Pinpoint the cell where the given text exists, returning its [x, y] midpoint coordinate. 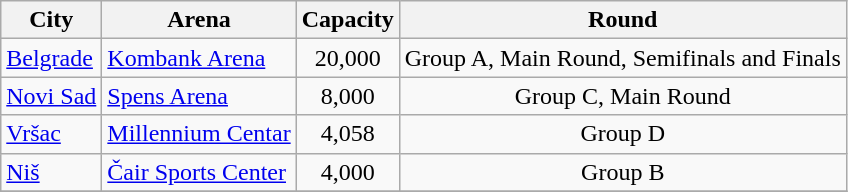
Group D [622, 134]
20,000 [348, 58]
Novi Sad [52, 96]
Round [622, 20]
City [52, 20]
Capacity [348, 20]
Spens Arena [199, 96]
Group C, Main Round [622, 96]
Kombank Arena [199, 58]
4,000 [348, 172]
Group B [622, 172]
Group A, Main Round, Semifinals and Finals [622, 58]
Millennium Centar [199, 134]
Niš [52, 172]
Vršac [52, 134]
Belgrade [52, 58]
8,000 [348, 96]
Arena [199, 20]
Čair Sports Center [199, 172]
4,058 [348, 134]
